Return the [x, y] coordinate for the center point of the cell that contains the specified text.  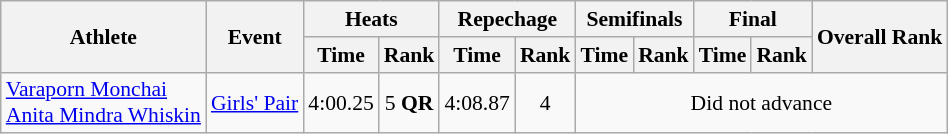
Varaporn MonchaiAnita Mindra Whiskin [104, 102]
Did not advance [761, 102]
Heats [371, 19]
5 QR [410, 102]
Overall Rank [880, 36]
4:08.87 [476, 102]
4 [546, 102]
Semifinals [634, 19]
4:00.25 [340, 102]
Girls' Pair [254, 102]
Repechage [507, 19]
Event [254, 36]
Athlete [104, 36]
Final [753, 19]
